Extract the (x, y) coordinate from the center of the cell holding the provided text.  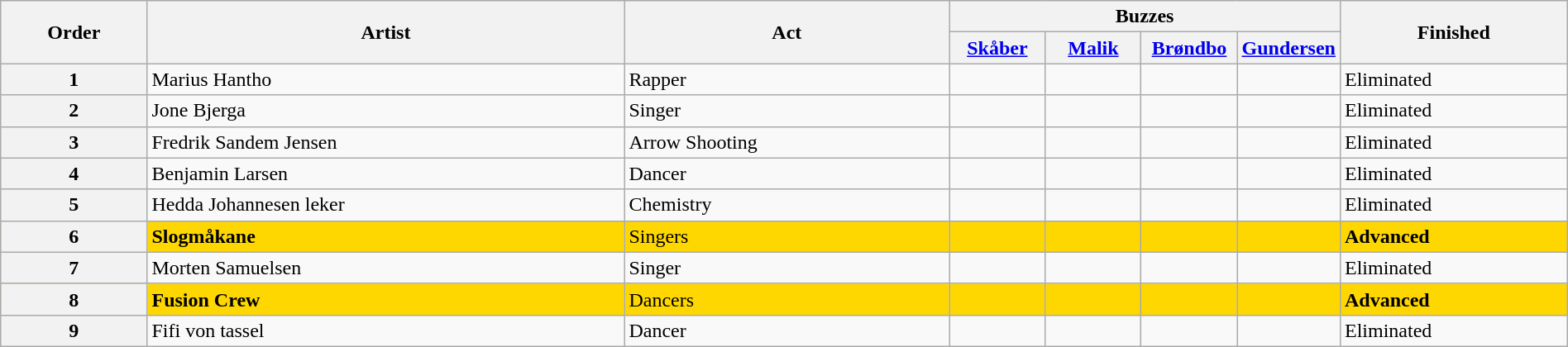
Finished (1454, 32)
Morten Samuelsen (385, 268)
Marius Hantho (385, 79)
Dancers (787, 299)
Malik (1093, 48)
Fredrik Sandem Jensen (385, 142)
Benjamin Larsen (385, 173)
2 (74, 111)
7 (74, 268)
Skåber (997, 48)
Artist (385, 32)
4 (74, 173)
1 (74, 79)
Jone Bjerga (385, 111)
Arrow Shooting (787, 142)
Act (787, 32)
8 (74, 299)
Rapper (787, 79)
Slogmåkane (385, 236)
3 (74, 142)
Hedda Johannesen leker (385, 205)
Buzzes (1145, 17)
Fusion Crew (385, 299)
Chemistry (787, 205)
6 (74, 236)
Fifi von tassel (385, 330)
Brøndbo (1189, 48)
Singers (787, 236)
Gundersen (1288, 48)
Order (74, 32)
5 (74, 205)
9 (74, 330)
